Search for the cell housing the specified text and yield its (x, y) center coordinate. 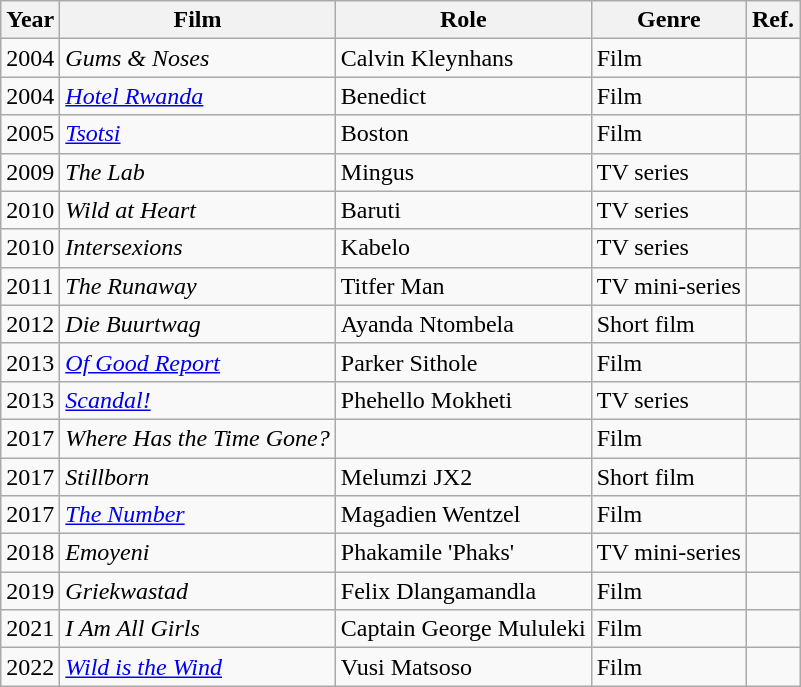
Captain George Mululeki (463, 629)
Melumzi JX2 (463, 477)
Benedict (463, 96)
Emoyeni (198, 553)
Phehello Mokheti (463, 400)
Role (463, 20)
Titfer Man (463, 286)
I Am All Girls (198, 629)
Hotel Rwanda (198, 96)
Felix Dlangamandla (463, 591)
Ayanda Ntombela (463, 324)
Wild at Heart (198, 210)
2005 (30, 134)
The Runaway (198, 286)
Baruti (463, 210)
Of Good Report (198, 362)
2018 (30, 553)
Calvin Kleynhans (463, 58)
Year (30, 20)
2009 (30, 172)
Intersexions (198, 248)
Vusi Matsoso (463, 667)
Wild is the Wind (198, 667)
Mingus (463, 172)
2019 (30, 591)
The Number (198, 515)
Tsotsi (198, 134)
Boston (463, 134)
Griekwastad (198, 591)
2022 (30, 667)
2011 (30, 286)
Magadien Wentzel (463, 515)
The Lab (198, 172)
Kabelo (463, 248)
Scandal! (198, 400)
Die Buurtwag (198, 324)
Parker Sithole (463, 362)
Phakamile 'Phaks' (463, 553)
Stillborn (198, 477)
Where Has the Time Gone? (198, 438)
2012 (30, 324)
Gums & Noses (198, 58)
Ref. (772, 20)
Genre (668, 20)
2021 (30, 629)
